Determine the [x, y] coordinate at the center of the cell enclosing the given text.  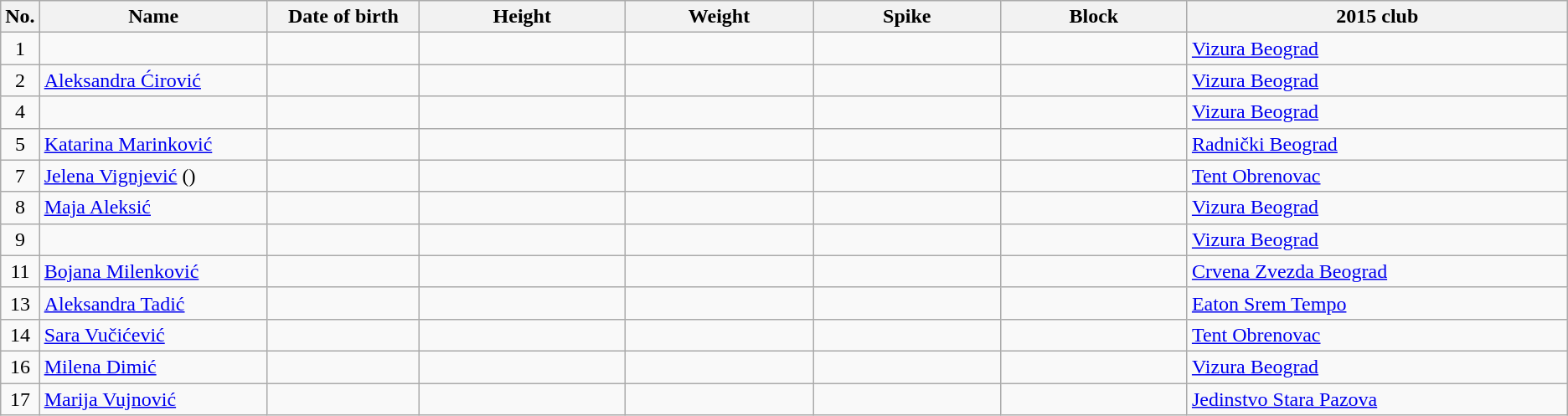
Katarina Marinković [153, 144]
Marija Vujnović [153, 399]
Aleksandra Tadić [153, 303]
No. [20, 17]
Radnički Beograd [1377, 144]
2 [20, 80]
8 [20, 208]
Date of birth [343, 17]
Weight [719, 17]
2015 club [1377, 17]
Eaton Srem Tempo [1377, 303]
Jelena Vignjević () [153, 176]
Milena Dimić [153, 367]
Name [153, 17]
Aleksandra Ćirović [153, 80]
14 [20, 335]
Maja Aleksić [153, 208]
13 [20, 303]
5 [20, 144]
9 [20, 239]
Crvena Zvezda Beograd [1377, 271]
Height [523, 17]
Spike [906, 17]
Sara Vučićević [153, 335]
4 [20, 112]
Block [1094, 17]
Jedinstvo Stara Pazova [1377, 399]
17 [20, 399]
11 [20, 271]
1 [20, 49]
Bojana Milenković [153, 271]
7 [20, 176]
16 [20, 367]
